Pinpoint the cell where the given text exists, returning its [X, Y] midpoint coordinate. 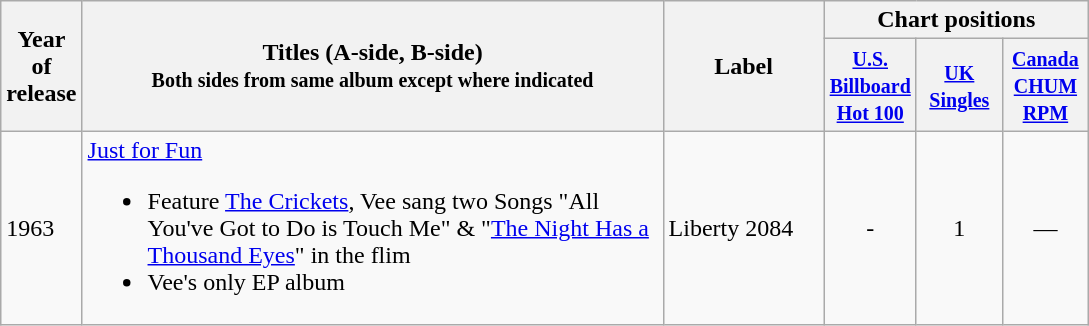
- [870, 228]
CanadaCHUMRPM [1045, 85]
Year of release [42, 66]
U.S. Billboard Hot 100 [870, 85]
Chart positions [956, 20]
Titles (A-side, B-side)Both sides from same album except where indicated [372, 66]
1963 [42, 228]
1 [959, 228]
Label [744, 66]
— [1045, 228]
UK Singles [959, 85]
Liberty 2084 [744, 228]
